Pinpoint the cell where the given text exists, returning its (x, y) midpoint coordinate. 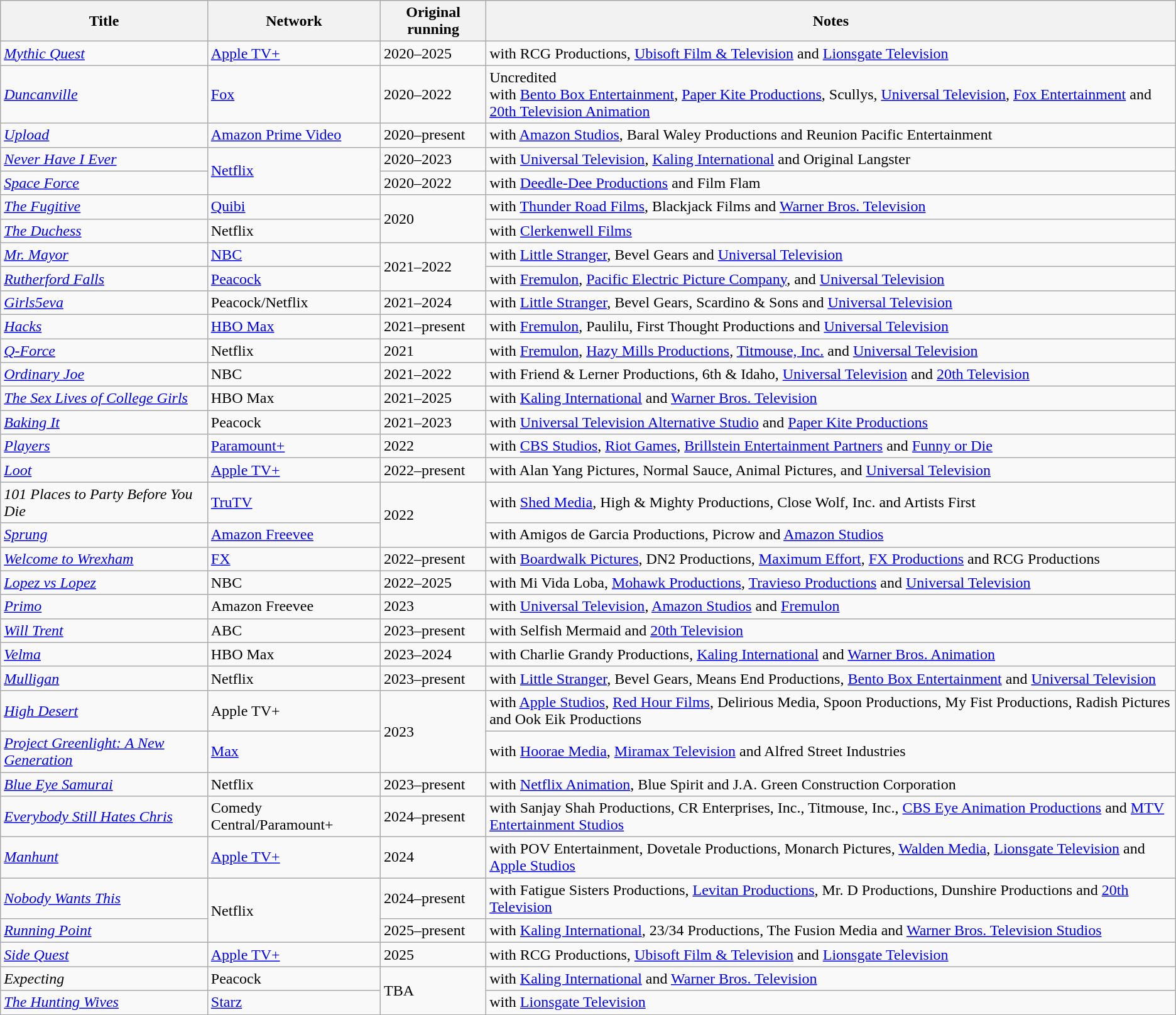
Fox (294, 94)
Hacks (104, 326)
with Thunder Road Films, Blackjack Films and Warner Bros. Television (831, 207)
Side Quest (104, 955)
Upload (104, 135)
with Clerkenwell Films (831, 231)
with Lionsgate Television (831, 1002)
Blue Eye Samurai (104, 784)
Mr. Mayor (104, 255)
2021–2024 (433, 302)
Max (294, 752)
with Alan Yang Pictures, Normal Sauce, Animal Pictures, and Universal Television (831, 470)
with Kaling International, 23/34 Productions, The Fusion Media and Warner Bros. Television Studios (831, 931)
2021–2023 (433, 422)
TBA (433, 990)
2024 (433, 857)
Duncanville (104, 94)
with Deedle-Dee Productions and Film Flam (831, 183)
2022–2025 (433, 583)
The Hunting Wives (104, 1002)
with Little Stranger, Bevel Gears, Means End Productions, Bento Box Entertainment and Universal Television (831, 678)
2023–2024 (433, 654)
with Fremulon, Pacific Electric Picture Company, and Universal Television (831, 278)
with Selfish Mermaid and 20th Television (831, 630)
Never Have I Ever (104, 159)
with Netflix Animation, Blue Spirit and J.A. Green Construction Corporation (831, 784)
Running Point (104, 931)
The Fugitive (104, 207)
High Desert (104, 710)
Manhunt (104, 857)
with Apple Studios, Red Hour Films, Delirious Media, Spoon Productions, My Fist Productions, Radish Pictures and Ook Eik Productions (831, 710)
Ordinary Joe (104, 375)
Comedy Central/Paramount+ (294, 817)
Expecting (104, 979)
with POV Entertainment, Dovetale Productions, Monarch Pictures, Walden Media, Lionsgate Television and Apple Studios (831, 857)
2021–2025 (433, 398)
with Universal Television, Amazon Studios and Fremulon (831, 606)
Velma (104, 654)
Paramount+ (294, 446)
Mythic Quest (104, 53)
with Little Stranger, Bevel Gears and Universal Television (831, 255)
with Friend & Lerner Productions, 6th & Idaho, Universal Television and 20th Television (831, 375)
Sprung (104, 535)
with Charlie Grandy Productions, Kaling International and Warner Bros. Animation (831, 654)
Baking It (104, 422)
Lopez vs Lopez (104, 583)
with Universal Television Alternative Studio and Paper Kite Productions (831, 422)
with Sanjay Shah Productions, CR Enterprises, Inc., Titmouse, Inc., CBS Eye Animation Productions and MTV Entertainment Studios (831, 817)
TruTV (294, 503)
Title (104, 21)
Uncreditedwith Bento Box Entertainment, Paper Kite Productions, Scullys, Universal Television, Fox Entertainment and 20th Television Animation (831, 94)
Original running (433, 21)
2021 (433, 350)
The Sex Lives of College Girls (104, 398)
2021–present (433, 326)
2020–2025 (433, 53)
with Fatigue Sisters Productions, Levitan Productions, Mr. D Productions, Dunshire Productions and 20th Television (831, 899)
with Amigos de Garcia Productions, Picrow and Amazon Studios (831, 535)
Notes (831, 21)
with Hoorae Media, Miramax Television and Alfred Street Industries (831, 752)
Network (294, 21)
Starz (294, 1002)
Q-Force (104, 350)
with Fremulon, Hazy Mills Productions, Titmouse, Inc. and Universal Television (831, 350)
with Little Stranger, Bevel Gears, Scardino & Sons and Universal Television (831, 302)
2025 (433, 955)
101 Places to Party Before You Die (104, 503)
with Fremulon, Paulilu, First Thought Productions and Universal Television (831, 326)
2020–present (433, 135)
with Mi Vida Loba, Mohawk Productions, Travieso Productions and Universal Television (831, 583)
2020–2023 (433, 159)
Will Trent (104, 630)
with CBS Studios, Riot Games, Brillstein Entertainment Partners and Funny or Die (831, 446)
Players (104, 446)
ABC (294, 630)
Amazon Prime Video (294, 135)
Welcome to Wrexham (104, 559)
with Universal Television, Kaling International and Original Langster (831, 159)
2020 (433, 219)
Everybody Still Hates Chris (104, 817)
The Duchess (104, 231)
Loot (104, 470)
Project Greenlight: A New Generation (104, 752)
Girls5eva (104, 302)
Nobody Wants This (104, 899)
Space Force (104, 183)
with Shed Media, High & Mighty Productions, Close Wolf, Inc. and Artists First (831, 503)
Rutherford Falls (104, 278)
Mulligan (104, 678)
2025–present (433, 931)
with Boardwalk Pictures, DN2 Productions, Maximum Effort, FX Productions and RCG Productions (831, 559)
Quibi (294, 207)
Primo (104, 606)
FX (294, 559)
Peacock/Netflix (294, 302)
with Amazon Studios, Baral Waley Productions and Reunion Pacific Entertainment (831, 135)
